Pinpoint the cell where the given text exists, returning its (X, Y) midpoint coordinate. 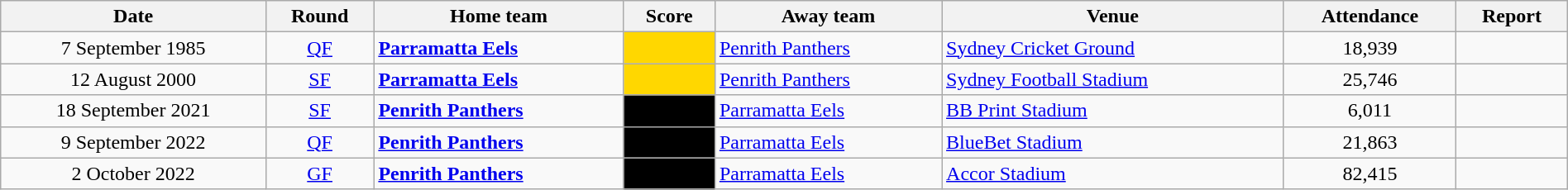
82,415 (1370, 173)
GF (319, 173)
9 September 2022 (134, 142)
18,939 (1370, 48)
BlueBet Stadium (1113, 142)
Round (319, 17)
Accor Stadium (1113, 173)
Venue (1113, 17)
Score (669, 17)
Sydney Cricket Ground (1113, 48)
6,011 (1370, 111)
Date (134, 17)
18 September 2021 (134, 111)
Away team (828, 17)
Attendance (1370, 17)
Home team (499, 17)
21,863 (1370, 142)
2 October 2022 (134, 173)
Report (1512, 17)
BB Print Stadium (1113, 111)
Sydney Football Stadium (1113, 79)
7 September 1985 (134, 48)
12 August 2000 (134, 79)
25,746 (1370, 79)
